Provide the [X, Y] coordinate of the cell's center where the given text is located.  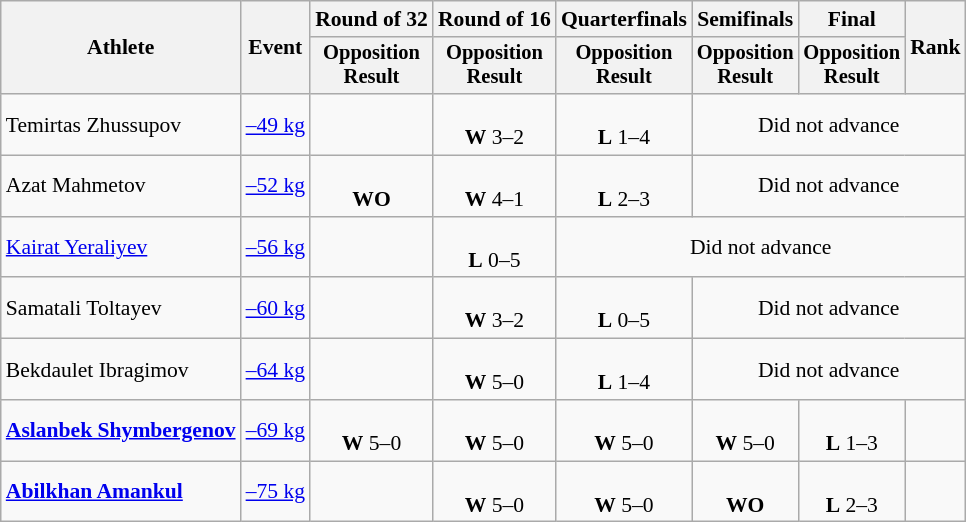
Bekdaulet Ibragimov [121, 370]
Athlete [121, 48]
Azat Mahmetov [121, 186]
–52 kg [276, 186]
Event [276, 48]
Round of 32 [372, 19]
Abilkhan Amankul [121, 492]
Quarterfinals [624, 19]
Rank [936, 48]
Final [852, 19]
–69 kg [276, 430]
W 4–1 [494, 186]
Round of 16 [494, 19]
Aslanbek Shymbergenov [121, 430]
Temirtas Zhussupov [121, 124]
Kairat Yeraliyev [121, 248]
–49 kg [276, 124]
–56 kg [276, 248]
–60 kg [276, 308]
Semifinals [746, 19]
–64 kg [276, 370]
Samatali Toltayev [121, 308]
–75 kg [276, 492]
L 1–3 [852, 430]
